Return (X, Y) of the center of cell containing provided text 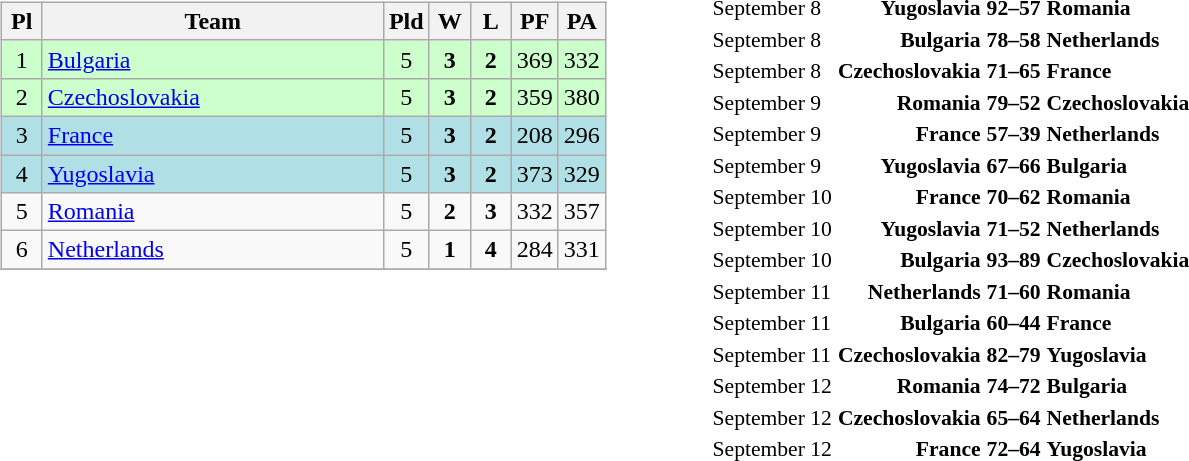
79–52 (1014, 102)
Pld (406, 21)
373 (534, 173)
71–60 (1014, 291)
380 (582, 97)
60–44 (1014, 323)
74–72 (1014, 386)
67–66 (1014, 165)
Team (212, 21)
369 (534, 59)
296 (582, 135)
65–64 (1014, 417)
70–62 (1014, 197)
329 (582, 173)
82–79 (1014, 354)
71–52 (1014, 228)
L (490, 21)
359 (534, 97)
331 (582, 250)
57–39 (1014, 134)
357 (582, 212)
W (450, 21)
Pl (22, 21)
284 (534, 250)
208 (534, 135)
6 (22, 250)
78–58 (1014, 39)
71–65 (1014, 71)
93–89 (1014, 260)
PA (582, 21)
PF (534, 21)
